Output the [x, y] coordinate of the center of the cell containing the given text.  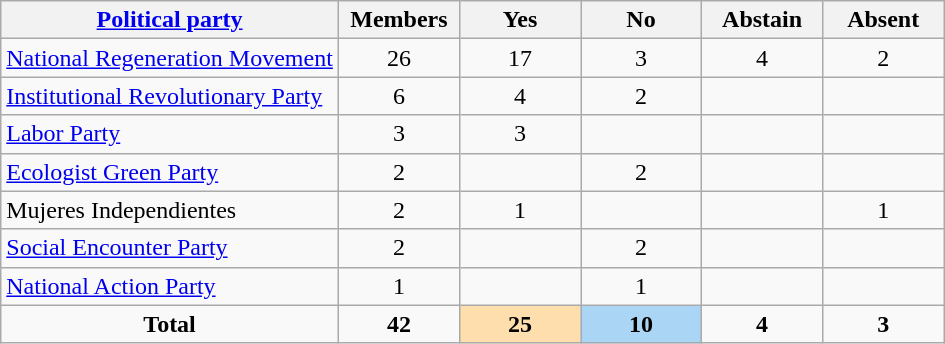
No [640, 20]
National Regeneration Movement [170, 58]
Ecologist Green Party [170, 172]
10 [640, 324]
Yes [520, 20]
17 [520, 58]
Absent [884, 20]
25 [520, 324]
Social Encounter Party [170, 248]
Institutional Revolutionary Party [170, 96]
Abstain [762, 20]
Mujeres Independientes [170, 210]
Total [170, 324]
42 [398, 324]
Labor Party [170, 134]
Members [398, 20]
National Action Party [170, 286]
6 [398, 96]
Political party [170, 20]
26 [398, 58]
